Extract the (x, y) coordinate from the center of the cell holding the provided text.  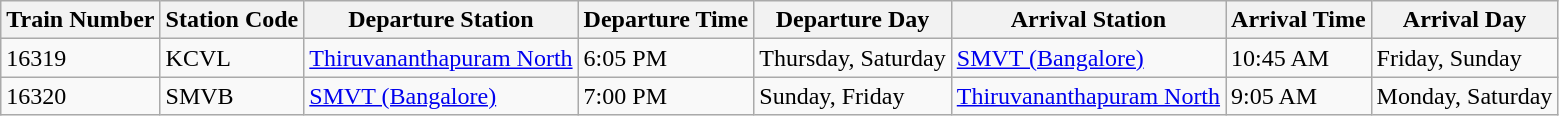
Station Code (232, 20)
Train Number (80, 20)
16319 (80, 58)
Sunday, Friday (852, 96)
16320 (80, 96)
Thursday, Saturday (852, 58)
Arrival Time (1299, 20)
SMVB (232, 96)
Arrival Day (1464, 20)
Departure Time (666, 20)
KCVL (232, 58)
9:05 AM (1299, 96)
Monday, Saturday (1464, 96)
Friday, Sunday (1464, 58)
10:45 AM (1299, 58)
7:00 PM (666, 96)
Departure Station (441, 20)
Departure Day (852, 20)
6:05 PM (666, 58)
Arrival Station (1088, 20)
